Capture the cell that displays the provided text and extract its (x, y) central coordinate. 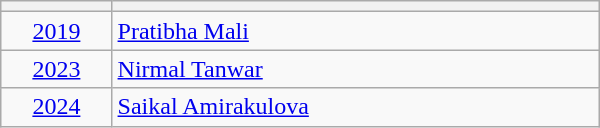
Nirmal Tanwar (356, 69)
2024 (56, 107)
2019 (56, 31)
Saikal Amirakulova (356, 107)
Pratibha Mali (356, 31)
2023 (56, 69)
